Extract the [X, Y] coordinate from the center of the cell holding the provided text.  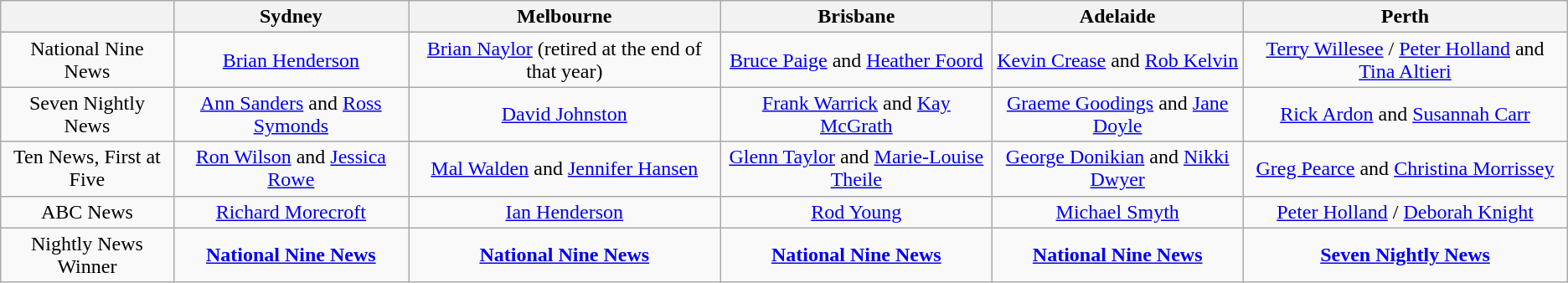
Richard Morecroft [291, 212]
Ron Wilson and Jessica Rowe [291, 169]
Brian Naylor (retired at the end of that year) [565, 60]
Greg Pearce and Christina Morrissey [1406, 169]
Michael Smyth [1117, 212]
Terry Willesee / Peter Holland and Tina Altieri [1406, 60]
Melbourne [565, 17]
Rod Young [856, 212]
David Johnston [565, 114]
Brian Henderson [291, 60]
Kevin Crease and Rob Kelvin [1117, 60]
Sydney [291, 17]
Rick Ardon and Susannah Carr [1406, 114]
Adelaide [1117, 17]
Bruce Paige and Heather Foord [856, 60]
Ian Henderson [565, 212]
Frank Warrick and Kay McGrath [856, 114]
Glenn Taylor and Marie-Louise Theile [856, 169]
Peter Holland / Deborah Knight [1406, 212]
Nightly News Winner [87, 255]
George Donikian and Nikki Dwyer [1117, 169]
ABC News [87, 212]
Ann Sanders and Ross Symonds [291, 114]
Brisbane [856, 17]
Ten News, First at Five [87, 169]
Graeme Goodings and Jane Doyle [1117, 114]
Mal Walden and Jennifer Hansen [565, 169]
Perth [1406, 17]
